Find where the given text appears and provide that cell's center as [x, y] coordinate. 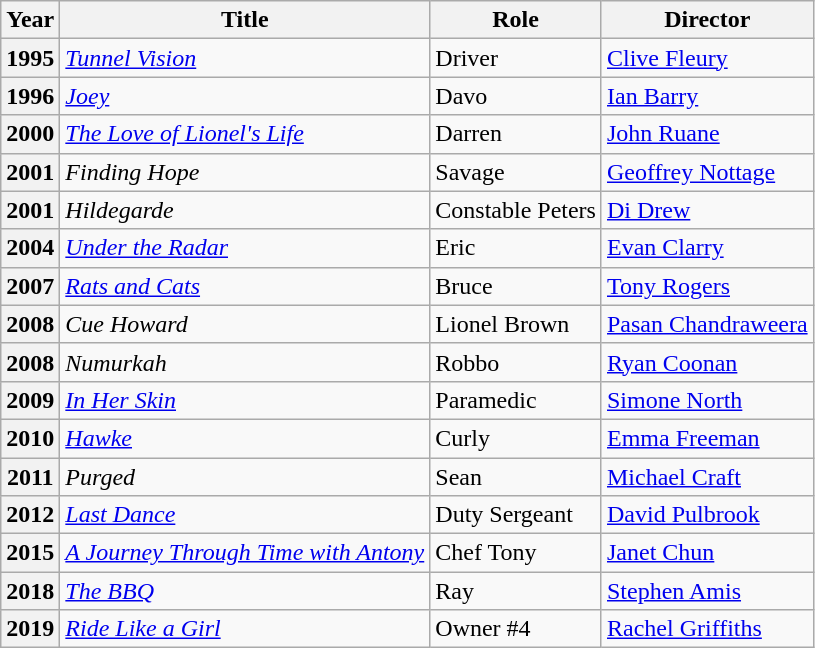
2007 [30, 286]
Cue Howard [245, 324]
2010 [30, 438]
Stephen Amis [707, 591]
Curly [516, 438]
Bruce [516, 286]
Finding Hope [245, 172]
Geoffrey Nottage [707, 172]
Darren [516, 134]
2019 [30, 629]
Tunnel Vision [245, 58]
2011 [30, 477]
Robbo [516, 362]
Purged [245, 477]
Ryan Coonan [707, 362]
Clive Fleury [707, 58]
Joey [245, 96]
Janet Chun [707, 553]
John Ruane [707, 134]
2009 [30, 400]
Chef Tony [516, 553]
The Love of Lionel's Life [245, 134]
Davo [516, 96]
Evan Clarry [707, 248]
1996 [30, 96]
Emma Freeman [707, 438]
Lionel Brown [516, 324]
Michael Craft [707, 477]
Savage [516, 172]
Simone North [707, 400]
Title [245, 20]
Ride Like a Girl [245, 629]
Last Dance [245, 515]
Under the Radar [245, 248]
In Her Skin [245, 400]
Director [707, 20]
Tony Rogers [707, 286]
2004 [30, 248]
Role [516, 20]
Sean [516, 477]
A Journey Through Time with Antony [245, 553]
Pasan Chandraweera [707, 324]
Year [30, 20]
2012 [30, 515]
2000 [30, 134]
2015 [30, 553]
Hildegarde [245, 210]
Rachel Griffiths [707, 629]
Driver [516, 58]
Ray [516, 591]
Di Drew [707, 210]
Eric [516, 248]
Paramedic [516, 400]
David Pulbrook [707, 515]
2018 [30, 591]
Rats and Cats [245, 286]
Hawke [245, 438]
Numurkah [245, 362]
Owner #4 [516, 629]
The BBQ [245, 591]
Ian Barry [707, 96]
Duty Sergeant [516, 515]
1995 [30, 58]
Constable Peters [516, 210]
